Determine the [x, y] coordinate at the center of the cell enclosing the given text.  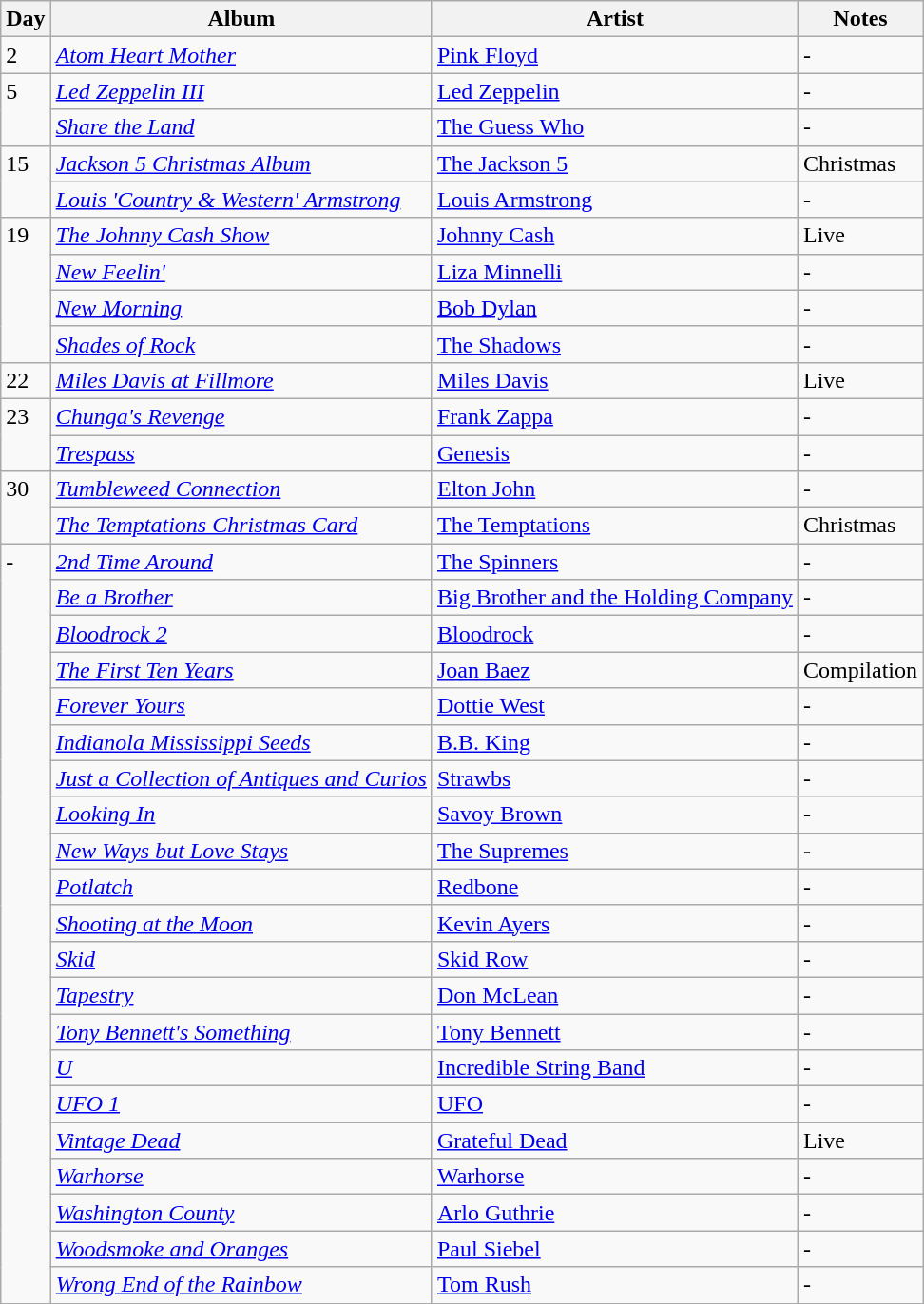
Share the Land [241, 127]
Incredible String Band [614, 1068]
2 [26, 55]
Miles Davis [614, 380]
15 [26, 182]
Tumbleweed Connection [241, 489]
The Spinners [614, 562]
Grateful Dead [614, 1141]
Potlatch [241, 887]
B.B. King [614, 742]
The Johnny Cash Show [241, 236]
Skid [241, 959]
Savoy Brown [614, 815]
Chunga's Revenge [241, 416]
5 [26, 109]
Woodsmoke and Oranges [241, 1249]
19 [26, 290]
Tony Bennett's Something [241, 1031]
Big Brother and the Holding Company [614, 598]
Elton John [614, 489]
Shades of Rock [241, 344]
Bloodrock [614, 634]
The Supremes [614, 851]
The Temptations Christmas Card [241, 526]
Looking In [241, 815]
Louis Armstrong [614, 200]
Joan Baez [614, 670]
Louis 'Country & Western' Armstrong [241, 200]
UFO 1 [241, 1104]
The Temptations [614, 526]
Tom Rush [614, 1285]
New Morning [241, 308]
Strawbs [614, 778]
Washington County [241, 1213]
Genesis [614, 453]
Tony Bennett [614, 1031]
Jackson 5 Christmas Album [241, 163]
23 [26, 434]
Artist [614, 19]
Pink Floyd [614, 55]
Led Zeppelin III [241, 91]
Dottie West [614, 706]
Paul Siebel [614, 1249]
2nd Time Around [241, 562]
Johnny Cash [614, 236]
Redbone [614, 887]
30 [26, 508]
New Ways but Love Stays [241, 851]
Day [26, 19]
New Feelin' [241, 272]
Skid Row [614, 959]
Bob Dylan [614, 308]
The First Ten Years [241, 670]
Album [241, 19]
Trespass [241, 453]
Compilation [859, 670]
Notes [859, 19]
Liza Minnelli [614, 272]
Vintage Dead [241, 1141]
UFO [614, 1104]
The Jackson 5 [614, 163]
Frank Zappa [614, 416]
Forever Yours [241, 706]
Tapestry [241, 995]
Shooting at the Moon [241, 923]
Atom Heart Mother [241, 55]
The Guess Who [614, 127]
Just a Collection of Antiques and Curios [241, 778]
Indianola Mississippi Seeds [241, 742]
Led Zeppelin [614, 91]
Kevin Ayers [614, 923]
Bloodrock 2 [241, 634]
22 [26, 380]
The Shadows [614, 344]
Wrong End of the Rainbow [241, 1285]
Be a Brother [241, 598]
U [241, 1068]
Miles Davis at Fillmore [241, 380]
Arlo Guthrie [614, 1213]
Don McLean [614, 995]
